For the text-containing cell, return its midpoint in (x, y) coordinate format. 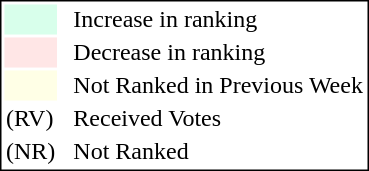
Decrease in ranking (218, 53)
(RV) (30, 119)
Received Votes (218, 119)
Not Ranked (218, 151)
Increase in ranking (218, 19)
Not Ranked in Previous Week (218, 85)
(NR) (30, 151)
